Detect which cell encompasses the target text, then output its [x, y] center coordinate. 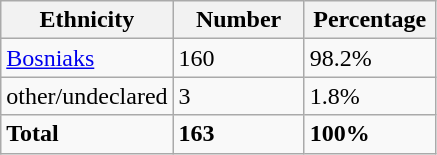
other/undeclared [87, 96]
1.8% [370, 96]
Number [238, 20]
100% [370, 134]
163 [238, 134]
Ethnicity [87, 20]
98.2% [370, 58]
Bosniaks [87, 58]
160 [238, 58]
Percentage [370, 20]
Total [87, 134]
3 [238, 96]
